Determine the (x, y) coordinate at the center of the cell enclosing the given text.  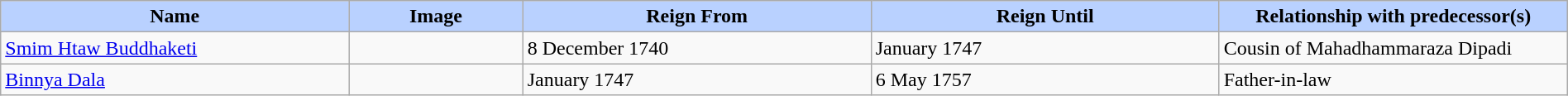
Name (175, 17)
Reign From (696, 17)
Smim Htaw Buddhaketi (175, 48)
Father-in-law (1393, 79)
Reign Until (1045, 17)
Relationship with predecessor(s) (1393, 17)
6 May 1757 (1045, 79)
Image (436, 17)
Cousin of Mahadhammaraza Dipadi (1393, 48)
8 December 1740 (696, 48)
Binnya Dala (175, 79)
